Provide the (X, Y) coordinate of the cell's center where the given text is located.  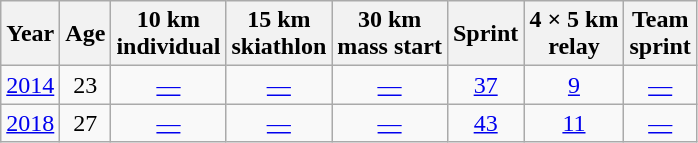
43 (485, 123)
Teamsprint (660, 34)
27 (86, 123)
9 (574, 85)
10 kmindividual (168, 34)
15 kmskiathlon (279, 34)
2018 (30, 123)
11 (574, 123)
Age (86, 34)
23 (86, 85)
Sprint (485, 34)
2014 (30, 85)
37 (485, 85)
30 kmmass start (390, 34)
4 × 5 kmrelay (574, 34)
Year (30, 34)
